From the cell containing the given text, extract its center point as [x, y] coordinate. 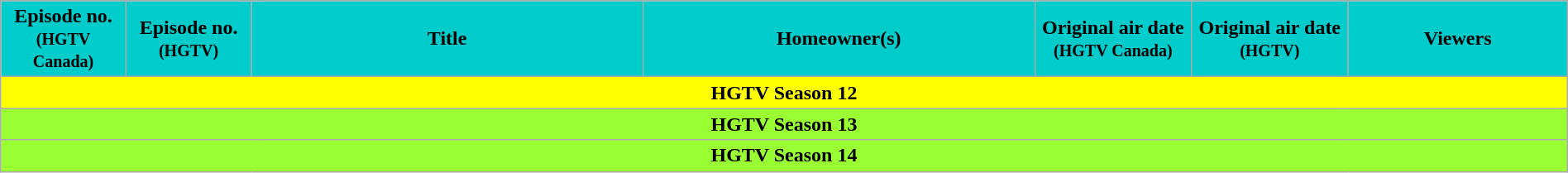
Viewers [1457, 39]
Homeowner(s) [839, 39]
Original air date(HGTV) [1270, 39]
Title [447, 39]
Episode no.(HGTV Canada) [64, 39]
Original air date(HGTV Canada) [1113, 39]
HGTV Season 12 [784, 93]
HGTV Season 13 [784, 124]
HGTV Season 14 [784, 156]
Episode no.(HGTV) [189, 39]
